Return (x, y) of the center of cell containing provided text 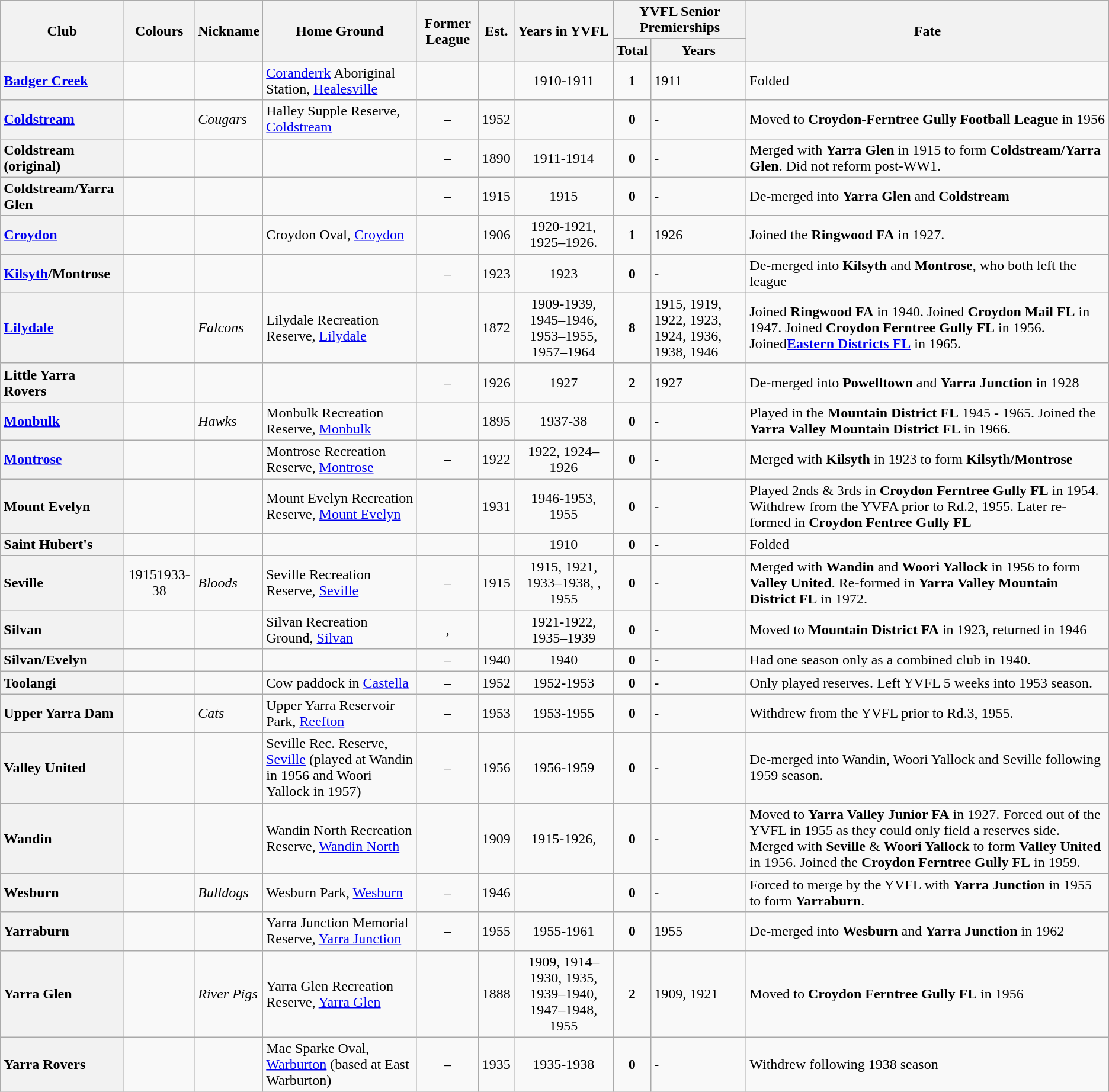
Upper Yarra Reservoir Park, Reefton (340, 713)
De-merged into Wesburn and Yarra Junction in 1962 (928, 931)
De-merged into Kilsyth and Montrose, who both left the league (928, 274)
Merged with Wandin and Woori Yallock in 1956 to form Valley United. Re-formed in Yarra Valley Mountain District FL in 1972. (928, 583)
1911 (699, 81)
Valley United (62, 767)
1872 (496, 328)
Seville (62, 583)
Joined the Ringwood FA in 1927. (928, 235)
Coranderrk Aboriginal Station, Healesville (340, 81)
Mac Sparke Oval, Warburton (based at East Warburton) (340, 1064)
1915-1926, (563, 839)
1952-1953 (563, 683)
Wandin North Recreation Reserve, Wandin North (340, 839)
Silvan (62, 630)
1937-38 (563, 420)
Moved to Croydon-Ferntree Gully Football League in 1956 (928, 120)
Badger Creek (62, 81)
Years in YVFL (563, 31)
Seville Rec. Reserve, Seville (played at Wandin in 1956 and Woori Yallock in 1957) (340, 767)
Cats (229, 713)
1955-1961 (563, 931)
Played 2nds & 3rds in Croydon Ferntree Gully FL in 1954. Withdrew from the YVFA prior to Rd.2, 1955. Later re-formed in Croydon Fentree Gully FL (928, 506)
1931 (496, 506)
Little Yarra Rovers (62, 383)
1909-1939, 1945–1946, 1953–1955, 1957–1964 (563, 328)
1922 (496, 460)
Lilydale (62, 328)
Club (62, 31)
Mount Evelyn (62, 506)
1909, 1914–1930, 1935, 1939–1940, 1947–1948, 1955 (563, 994)
Forced to merge by the YVFL with Yarra Junction in 1955 to form Yarraburn. (928, 893)
Had one season only as a combined club in 1940. (928, 660)
Merged with Yarra Glen in 1915 to form Coldstream/Yarra Glen. Did not reform post-WW1. (928, 158)
8 (632, 328)
1906 (496, 235)
Saint Hubert's (62, 545)
Withdrew from the YVFL prior to Rd.3, 1955. (928, 713)
1915, 1919, 1922, 1923, 1924, 1936, 1938, 1946 (699, 328)
Wesburn (62, 893)
19151933-38 (159, 583)
Silvan/Evelyn (62, 660)
1890 (496, 158)
1909, 1921 (699, 994)
Joined Ringwood FA in 1940. Joined Croydon Mail FL in 1947. Joined Croydon Ferntree Gully FL in 1956. JoinedEastern Districts FL in 1965. (928, 328)
De-merged into Wandin, Woori Yallock and Seville following 1959 season. (928, 767)
1911-1914 (563, 158)
1910-1911 (563, 81)
, (448, 630)
Bloods (229, 583)
Croydon (62, 235)
Coldstream (62, 120)
1922, 1924–1926 (563, 460)
1915, 1921, 1933–1938, , 1955 (563, 583)
Wesburn Park, Wesburn (340, 893)
Former League (448, 31)
Cougars (229, 120)
1956-1959 (563, 767)
Colours (159, 31)
Only played reserves. Left YVFL 5 weeks into 1953 season. (928, 683)
1953 (496, 713)
Montrose (62, 460)
Nickname (229, 31)
Merged with Kilsyth in 1923 to form Kilsyth/Montrose (928, 460)
Kilsyth/Montrose (62, 274)
Yarra Glen (62, 994)
Total (632, 50)
Croydon Oval, Croydon (340, 235)
Coldstream (original) (62, 158)
Fate (928, 31)
Falcons (229, 328)
Yarra Junction Memorial Reserve, Yarra Junction (340, 931)
Upper Yarra Dam (62, 713)
1888 (496, 994)
1946-1953, 1955 (563, 506)
Montrose Recreation Reserve, Montrose (340, 460)
Bulldogs (229, 893)
1935-1938 (563, 1064)
De-merged into Yarra Glen and Coldstream (928, 197)
Seville Recreation Reserve, Seville (340, 583)
1935 (496, 1064)
1946 (496, 893)
Withdrew following 1938 season (928, 1064)
Mount Evelyn Recreation Reserve, Mount Evelyn (340, 506)
1956 (496, 767)
Toolangi (62, 683)
Home Ground (340, 31)
Yarraburn (62, 931)
Moved to Croydon Ferntree Gully FL in 1956 (928, 994)
1921-1922, 1935–1939 (563, 630)
Silvan Recreation Ground, Silvan (340, 630)
Years (699, 50)
Monbulk (62, 420)
Monbulk Recreation Reserve, Monbulk (340, 420)
Cow paddock in Castella (340, 683)
Moved to Mountain District FA in 1923, returned in 1946 (928, 630)
De-merged into Powelltown and Yarra Junction in 1928 (928, 383)
Halley Supple Reserve, Coldstream (340, 120)
Coldstream/Yarra Glen (62, 197)
Yarra Glen Recreation Reserve, Yarra Glen (340, 994)
Hawks (229, 420)
1953-1955 (563, 713)
1910 (563, 545)
Est. (496, 31)
River Pigs (229, 994)
YVFL Senior Premierships (680, 20)
1920-1921, 1925–1926. (563, 235)
Played in the Mountain District FL 1945 - 1965. Joined the Yarra Valley Mountain District FL in 1966. (928, 420)
1909 (496, 839)
Wandin (62, 839)
Yarra Rovers (62, 1064)
1895 (496, 420)
Lilydale Recreation Reserve, Lilydale (340, 328)
